Return the [X, Y] coordinate for the center point of the cell that contains the specified text.  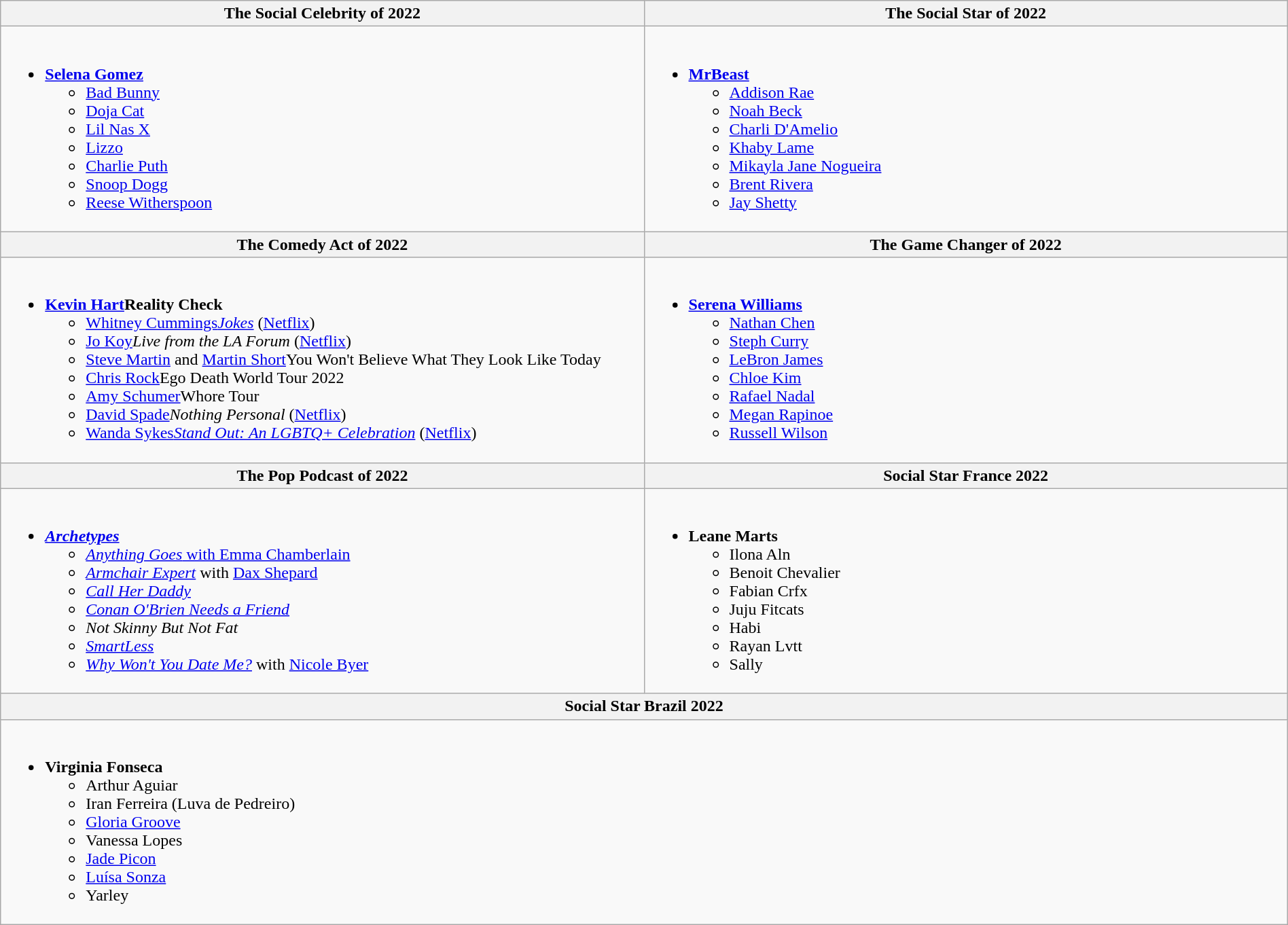
The Comedy Act of 2022 [322, 244]
Selena GomezBad BunnyDoja CatLil Nas XLizzoCharlie PuthSnoop DoggReese Witherspoon [322, 129]
Social Star France 2022 [966, 475]
The Pop Podcast of 2022 [322, 475]
Virginia FonsecaArthur AguiarIran Ferreira (Luva de Pedreiro)Gloria GrooveVanessa LopesJade PiconLuísa SonzaYarley [644, 822]
The Social Celebrity of 2022 [322, 14]
Social Star Brazil 2022 [644, 706]
Leane MartsIlona AlnBenoit ChevalierFabian CrfxJuju FitcatsHabiRayan LvttSally [966, 591]
MrBeastAddison RaeNoah BeckCharli D'AmelioKhaby LameMikayla Jane NogueiraBrent RiveraJay Shetty [966, 129]
The Social Star of 2022 [966, 14]
The Game Changer of 2022 [966, 244]
Serena WilliamsNathan ChenSteph CurryLeBron JamesChloe KimRafael NadalMegan RapinoeRussell Wilson [966, 360]
